Determine the [X, Y] coordinate at the center of the cell enclosing the given text.  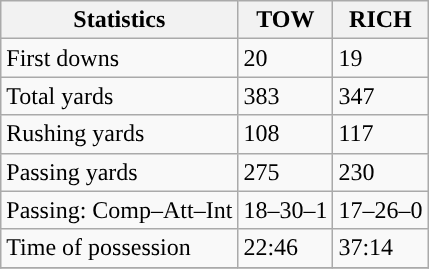
TOW [286, 20]
Statistics [120, 20]
RICH [380, 20]
117 [380, 134]
First downs [120, 58]
Time of possession [120, 248]
108 [286, 134]
20 [286, 58]
230 [380, 172]
383 [286, 96]
Passing: Comp–Att–Int [120, 210]
17–26–0 [380, 210]
Total yards [120, 96]
18–30–1 [286, 210]
347 [380, 96]
19 [380, 58]
Rushing yards [120, 134]
22:46 [286, 248]
Passing yards [120, 172]
275 [286, 172]
37:14 [380, 248]
